Search for the cell housing the specified text and yield its (X, Y) center coordinate. 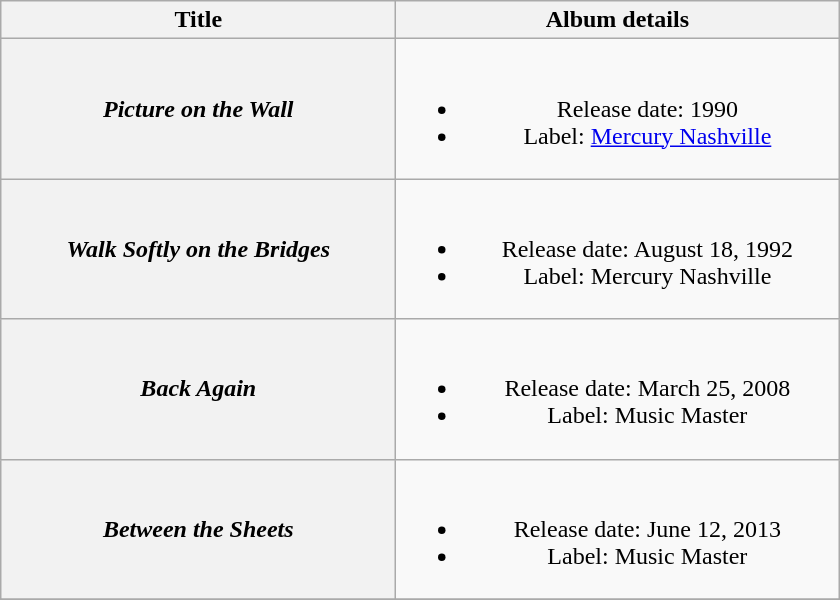
Walk Softly on the Bridges (198, 249)
Between the Sheets (198, 529)
Back Again (198, 389)
Release date: March 25, 2008Label: Music Master (618, 389)
Release date: August 18, 1992Label: Mercury Nashville (618, 249)
Release date: June 12, 2013Label: Music Master (618, 529)
Picture on the Wall (198, 109)
Album details (618, 20)
Title (198, 20)
Release date: 1990Label: Mercury Nashville (618, 109)
